Search for the cell housing the specified text and yield its [x, y] center coordinate. 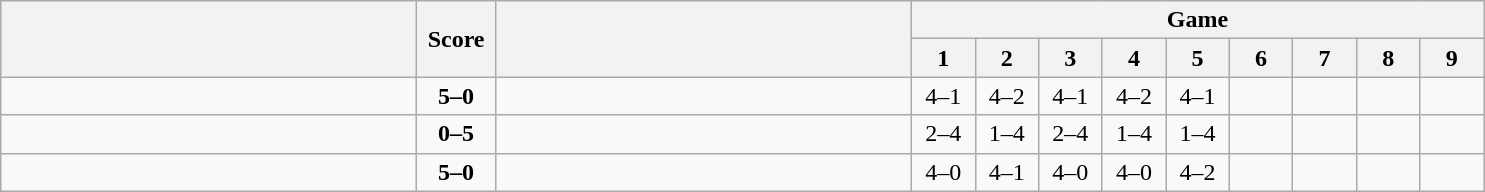
Score [456, 39]
1 [943, 58]
3 [1071, 58]
5 [1198, 58]
4 [1134, 58]
7 [1325, 58]
2 [1007, 58]
0–5 [456, 134]
Game [1197, 20]
8 [1388, 58]
6 [1261, 58]
9 [1452, 58]
